Scan for the cell matching the given text and deliver its [x, y] coordinate at center. 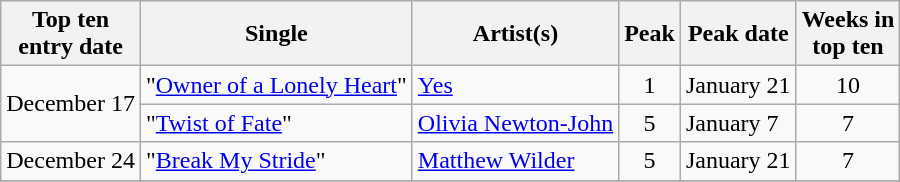
Peak [650, 34]
"Break My Stride" [276, 161]
Peak date [738, 34]
10 [848, 85]
Olivia Newton-John [515, 123]
December 17 [71, 104]
1 [650, 85]
Single [276, 34]
December 24 [71, 161]
Artist(s) [515, 34]
"Owner of a Lonely Heart" [276, 85]
Weeks intop ten [848, 34]
"Twist of Fate" [276, 123]
Yes [515, 85]
Matthew Wilder [515, 161]
January 7 [738, 123]
Top tenentry date [71, 34]
